Return [X, Y] of the center of cell containing provided text 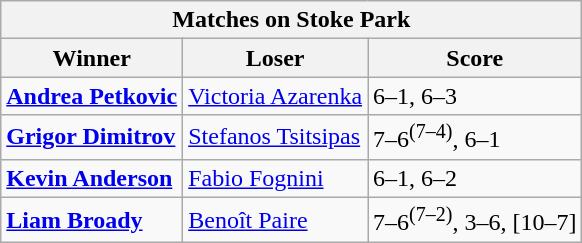
6–1, 6–2 [475, 178]
Victoria Azarenka [276, 96]
6–1, 6–3 [475, 96]
Kevin Anderson [92, 178]
Winner [92, 58]
Fabio Fognini [276, 178]
Liam Broady [92, 220]
Grigor Dimitrov [92, 138]
Stefanos Tsitsipas [276, 138]
7–6(7–4), 6–1 [475, 138]
Benoît Paire [276, 220]
Loser [276, 58]
7–6(7–2), 3–6, [10–7] [475, 220]
Andrea Petkovic [92, 96]
Score [475, 58]
Matches on Stoke Park [292, 20]
